Locate the cell with the specified text and output its [x, y] center coordinate. 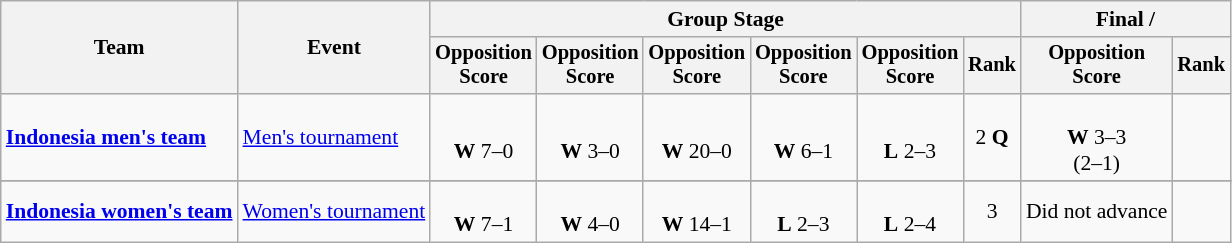
Event [334, 48]
Indonesia women's team [120, 212]
L 2–4 [910, 212]
W 4–0 [590, 212]
Indonesia men's team [120, 138]
W 3–3(2–1) [1097, 138]
W 20–0 [696, 138]
Did not advance [1097, 212]
Women's tournament [334, 212]
W 7–0 [484, 138]
Men's tournament [334, 138]
W 3–0 [590, 138]
Team [120, 48]
W 7–1 [484, 212]
W 6–1 [804, 138]
Group Stage [726, 19]
2 Q [992, 138]
Final / [1126, 19]
W 14–1 [696, 212]
3 [992, 212]
